Search for the cell housing the specified text and yield its [X, Y] center coordinate. 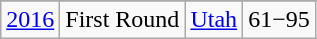
61−95 [280, 20]
Utah [214, 20]
2016 [30, 20]
First Round [122, 20]
